Output the [x, y] coordinate of the center of the cell containing the given text.  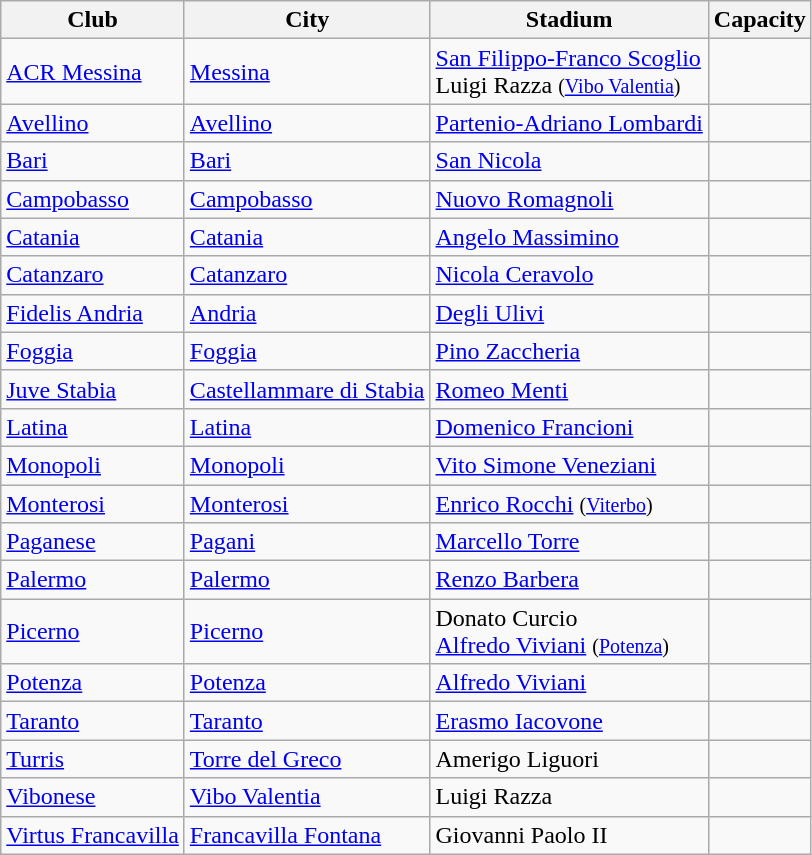
Luigi Razza [569, 797]
Pagani [307, 542]
Partenio-Adriano Lombardi [569, 123]
Messina [307, 72]
Torre del Greco [307, 759]
Vibonese [93, 797]
Renzo Barbera [569, 580]
Castellammare di Stabia [307, 389]
Turris [93, 759]
Stadium [569, 20]
Andria [307, 313]
Virtus Francavilla [93, 835]
Romeo Menti [569, 389]
Domenico Francioni [569, 427]
Pino Zaccheria [569, 351]
Erasmo Iacovone [569, 721]
Club [93, 20]
ACR Messina [93, 72]
Enrico Rocchi (Viterbo) [569, 503]
City [307, 20]
San Nicola [569, 161]
Francavilla Fontana [307, 835]
Angelo Massimino [569, 237]
Amerigo Liguori [569, 759]
Nicola Ceravolo [569, 275]
Giovanni Paolo II [569, 835]
San Filippo-Franco ScoglioLuigi Razza (Vibo Valentia) [569, 72]
Donato CurcioAlfredo Viviani (Potenza) [569, 632]
Vibo Valentia [307, 797]
Degli Ulivi [569, 313]
Nuovo Romagnoli [569, 199]
Paganese [93, 542]
Alfredo Viviani [569, 683]
Juve Stabia [93, 389]
Marcello Torre [569, 542]
Fidelis Andria [93, 313]
Capacity [760, 20]
Vito Simone Veneziani [569, 465]
